Scan for the cell matching the given text and deliver its (X, Y) coordinate at center. 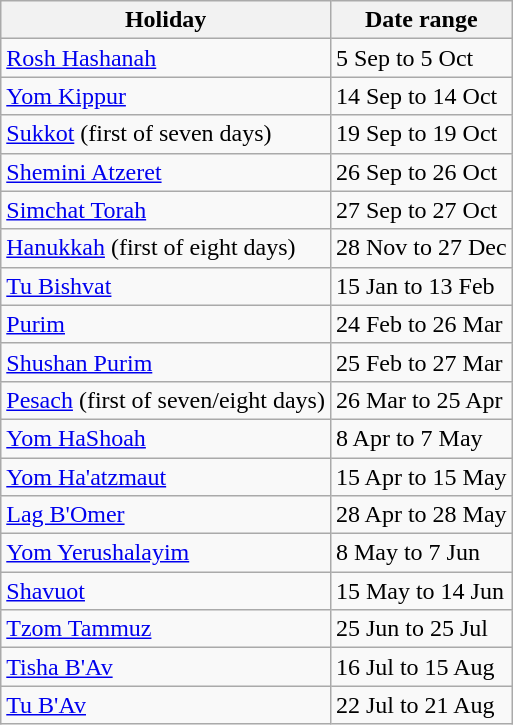
28 Apr to 28 May (421, 515)
Sukkot (first of seven days) (166, 134)
25 Feb to 27 Mar (421, 362)
8 Apr to 7 May (421, 438)
Yom Kippur (166, 96)
14 Sep to 14 Oct (421, 96)
Tu B'Av (166, 705)
Tu Bishvat (166, 286)
Date range (421, 20)
24 Feb to 26 Mar (421, 324)
5 Sep to 5 Oct (421, 58)
Shemini Atzeret (166, 172)
8 May to 7 Jun (421, 553)
15 Apr to 15 May (421, 477)
28 Nov to 27 Dec (421, 248)
22 Jul to 21 Aug (421, 705)
Shavuot (166, 591)
Hanukkah (first of eight days) (166, 248)
19 Sep to 19 Oct (421, 134)
26 Sep to 26 Oct (421, 172)
Shushan Purim (166, 362)
Simchat Torah (166, 210)
Purim (166, 324)
27 Sep to 27 Oct (421, 210)
26 Mar to 25 Apr (421, 400)
Yom Yerushalayim (166, 553)
Holiday (166, 20)
25 Jun to 25 Jul (421, 629)
Tzom Tammuz (166, 629)
Yom Ha'atzmaut (166, 477)
15 Jan to 13 Feb (421, 286)
Pesach (first of seven/eight days) (166, 400)
15 May to 14 Jun (421, 591)
Lag B'Omer (166, 515)
16 Jul to 15 Aug (421, 667)
Yom HaShoah (166, 438)
Rosh Hashanah (166, 58)
Tisha B'Av (166, 667)
